Determine the (X, Y) coordinate at the center of the cell enclosing the given text.  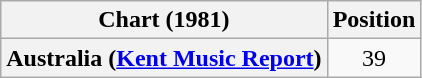
Position (374, 20)
Chart (1981) (164, 20)
Australia (Kent Music Report) (164, 58)
39 (374, 58)
